Determine the [x, y] coordinate at the center of the cell enclosing the given text.  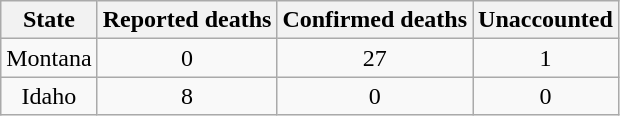
Reported deaths [187, 20]
Confirmed deaths [375, 20]
1 [546, 58]
State [49, 20]
Idaho [49, 96]
27 [375, 58]
8 [187, 96]
Montana [49, 58]
Unaccounted [546, 20]
